Scan for the cell matching the given text and deliver its [x, y] coordinate at center. 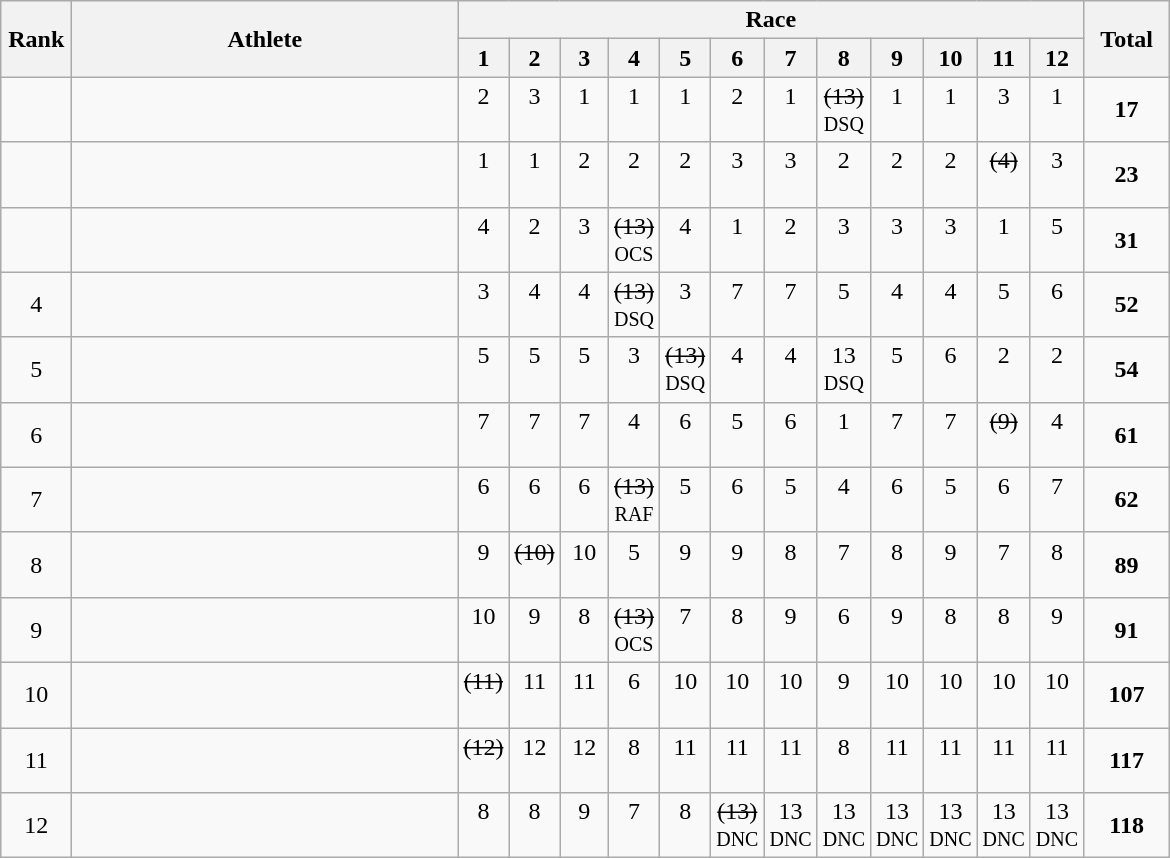
Race [771, 20]
(10) [534, 564]
(9) [1004, 434]
31 [1127, 240]
61 [1127, 434]
89 [1127, 564]
Total [1127, 39]
54 [1127, 370]
52 [1127, 304]
118 [1127, 826]
(11) [484, 694]
91 [1127, 630]
(13)DNC [738, 826]
117 [1127, 760]
23 [1127, 174]
Rank [36, 39]
Athlete [265, 39]
107 [1127, 694]
(13)RAF [634, 500]
13DSQ [844, 370]
(12) [484, 760]
17 [1127, 110]
62 [1127, 500]
(4) [1004, 174]
